Capture the cell that displays the provided text and extract its (x, y) central coordinate. 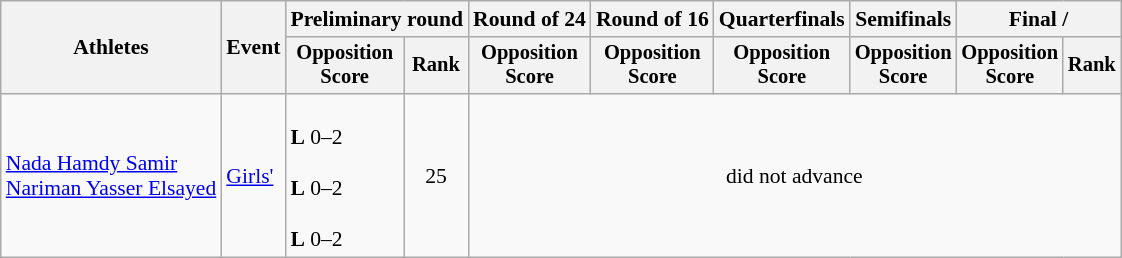
Round of 16 (652, 19)
Quarterfinals (782, 19)
Athletes (112, 48)
Preliminary round (376, 19)
Event (253, 48)
L 0–2 L 0–2 L 0–2 (344, 176)
Girls' (253, 176)
Semifinals (904, 19)
Final / (1038, 19)
Round of 24 (530, 19)
Nada Hamdy SamirNariman Yasser Elsayed (112, 176)
did not advance (794, 176)
25 (436, 176)
